Output the (x, y) coordinate of the center of the cell containing the given text.  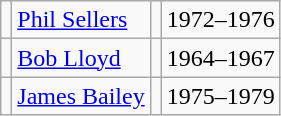
1964–1967 (220, 58)
Bob Lloyd (81, 58)
James Bailey (81, 96)
Phil Sellers (81, 20)
1972–1976 (220, 20)
1975–1979 (220, 96)
